Scan for the cell matching the given text and deliver its [X, Y] coordinate at center. 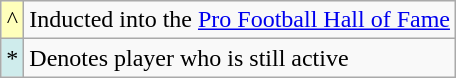
^ [12, 20]
Inducted into the Pro Football Hall of Fame [240, 20]
Denotes player who is still active [240, 58]
* [12, 58]
